Return the [X, Y] coordinate for the center point of the cell that contains the specified text.  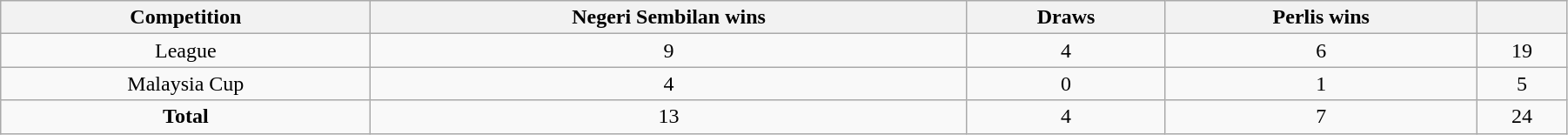
7 [1321, 117]
0 [1066, 84]
Draws [1066, 17]
1 [1321, 84]
24 [1523, 117]
5 [1523, 84]
Perlis wins [1321, 17]
9 [668, 51]
6 [1321, 51]
13 [668, 117]
League [186, 51]
Total [186, 117]
Negeri Sembilan wins [668, 17]
Competition [186, 17]
19 [1523, 51]
Malaysia Cup [186, 84]
